Return the [x, y] coordinate for the center point of the cell that contains the specified text.  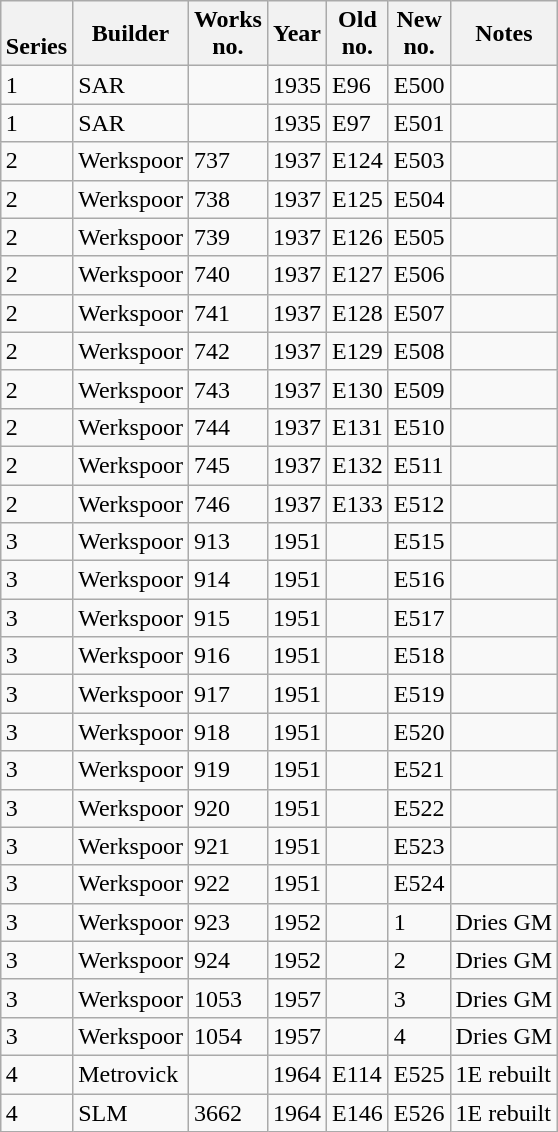
E509 [419, 389]
E500 [419, 85]
E526 [419, 1113]
E132 [358, 465]
E128 [358, 313]
737 [228, 161]
E518 [419, 656]
921 [228, 846]
739 [228, 237]
E126 [358, 237]
E510 [419, 427]
746 [228, 503]
E519 [419, 694]
Notes [504, 34]
Oldno. [358, 34]
744 [228, 427]
922 [228, 884]
E523 [419, 846]
741 [228, 313]
E114 [358, 1074]
E505 [419, 237]
E124 [358, 161]
915 [228, 618]
E522 [419, 808]
SLM [131, 1113]
E131 [358, 427]
745 [228, 465]
E129 [358, 351]
E520 [419, 732]
740 [228, 275]
E503 [419, 161]
E96 [358, 85]
919 [228, 770]
914 [228, 580]
E125 [358, 199]
923 [228, 922]
E127 [358, 275]
918 [228, 732]
E506 [419, 275]
Worksno. [228, 34]
E501 [419, 123]
Metrovick [131, 1074]
916 [228, 656]
E511 [419, 465]
742 [228, 351]
E130 [358, 389]
E507 [419, 313]
E521 [419, 770]
3662 [228, 1113]
E515 [419, 542]
E97 [358, 123]
Newno. [419, 34]
Year [296, 34]
1054 [228, 1036]
913 [228, 542]
924 [228, 960]
738 [228, 199]
E517 [419, 618]
743 [228, 389]
E133 [358, 503]
E512 [419, 503]
E146 [358, 1113]
920 [228, 808]
E516 [419, 580]
E508 [419, 351]
917 [228, 694]
E504 [419, 199]
Series [36, 34]
1053 [228, 998]
Builder [131, 34]
E524 [419, 884]
E525 [419, 1074]
